For the text-containing cell, return its midpoint in [x, y] coordinate format. 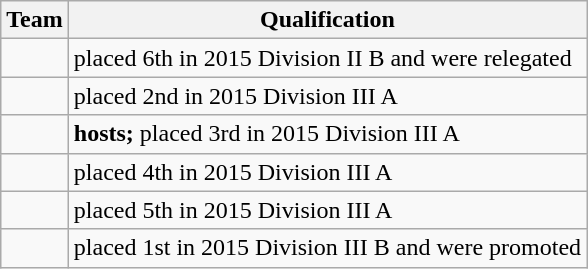
placed 6th in 2015 Division II B and were relegated [327, 58]
placed 2nd in 2015 Division III A [327, 96]
Team [35, 20]
placed 5th in 2015 Division III A [327, 210]
Qualification [327, 20]
hosts; placed 3rd in 2015 Division III A [327, 134]
placed 4th in 2015 Division III A [327, 172]
placed 1st in 2015 Division III B and were promoted [327, 248]
